Pinpoint the cell where the given text exists, returning its [X, Y] midpoint coordinate. 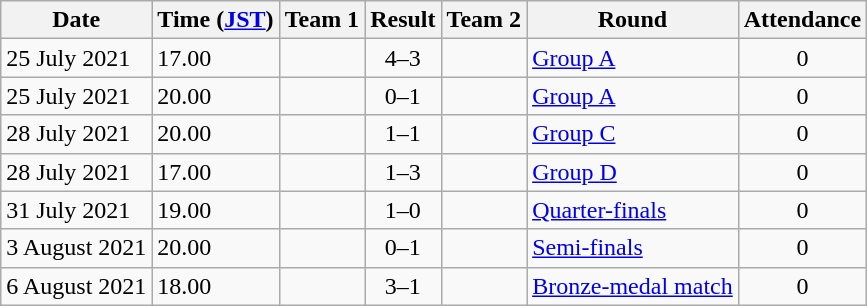
1–1 [403, 134]
3 August 2021 [76, 248]
Date [76, 20]
Result [403, 20]
Time (JST) [216, 20]
1–3 [403, 172]
18.00 [216, 286]
1–0 [403, 210]
6 August 2021 [76, 286]
Semi-finals [633, 248]
Group D [633, 172]
3–1 [403, 286]
Team 2 [484, 20]
Bronze-medal match [633, 286]
4–3 [403, 58]
31 July 2021 [76, 210]
Round [633, 20]
Team 1 [322, 20]
19.00 [216, 210]
Group C [633, 134]
Quarter-finals [633, 210]
Attendance [802, 20]
